Detect which cell encompasses the target text, then output its [X, Y] center coordinate. 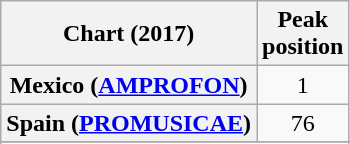
Spain (PROMUSICAE) [129, 123]
Chart (2017) [129, 34]
1 [303, 85]
Peakposition [303, 34]
Mexico (AMPROFON) [129, 85]
76 [303, 123]
